Search for the cell housing the specified text and yield its (x, y) center coordinate. 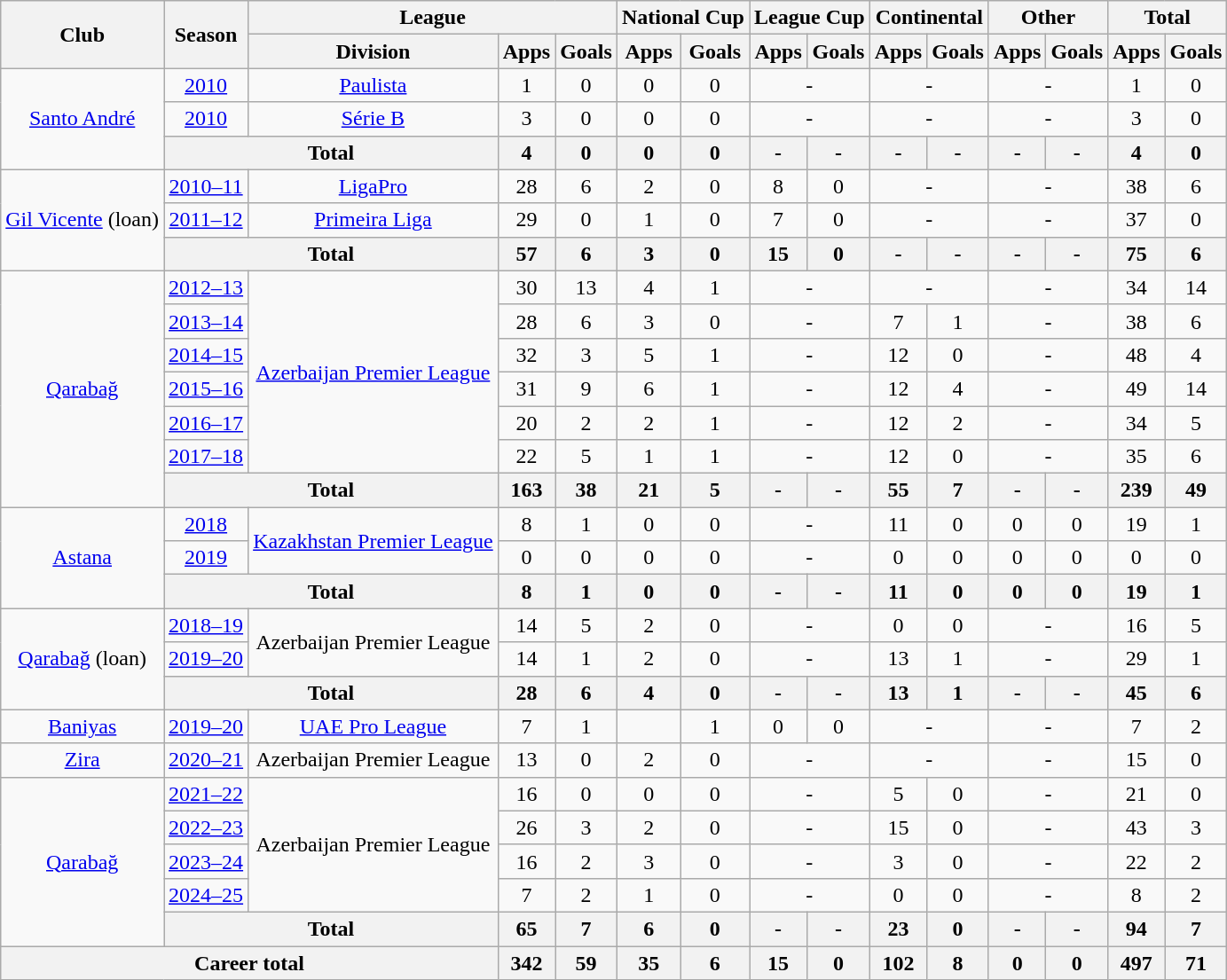
Club (83, 35)
342 (526, 962)
2022–23 (206, 827)
57 (526, 254)
71 (1196, 962)
UAE Pro League (374, 726)
2018–19 (206, 625)
30 (526, 287)
45 (1137, 693)
59 (586, 962)
Gil Vicente (loan) (83, 220)
Qarabağ (loan) (83, 659)
55 (898, 490)
2012–13 (206, 287)
2017–18 (206, 457)
2010–11 (206, 186)
239 (1137, 490)
37 (1137, 220)
2024–25 (206, 895)
2011–12 (206, 220)
163 (526, 490)
League (433, 18)
2021–22 (206, 794)
2019 (206, 558)
31 (526, 388)
9 (586, 388)
75 (1137, 254)
Astana (83, 558)
Série B (374, 119)
2016–17 (206, 423)
2014–15 (206, 355)
Season (206, 35)
20 (526, 423)
102 (898, 962)
48 (1137, 355)
Primeira Liga (374, 220)
2015–16 (206, 388)
Kazakhstan Premier League (374, 541)
Continental (929, 18)
2018 (206, 524)
23 (898, 929)
2020–21 (206, 760)
League Cup (809, 18)
Baniyas (83, 726)
Other (1048, 18)
2023–24 (206, 861)
Career total (249, 962)
National Cup (683, 18)
65 (526, 929)
26 (526, 827)
LigaPro (374, 186)
Zira (83, 760)
Division (374, 51)
Santo André (83, 119)
94 (1137, 929)
497 (1137, 962)
43 (1137, 827)
2013–14 (206, 321)
32 (526, 355)
Paulista (374, 85)
